Search for the cell housing the specified text and yield its (x, y) center coordinate. 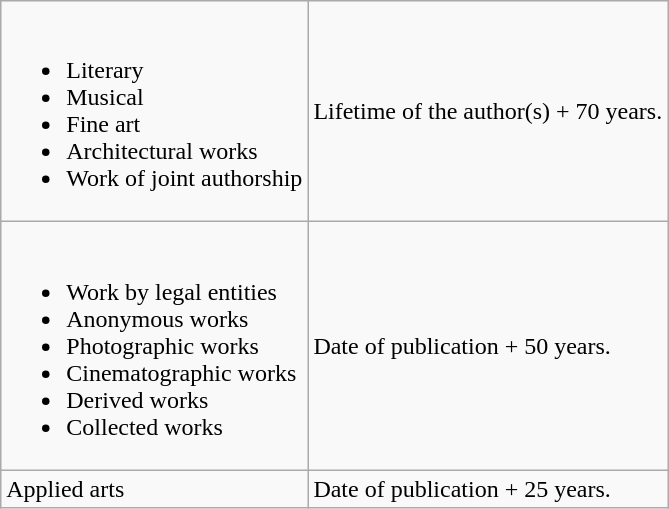
LiteraryMusicalFine artArchitectural worksWork of joint authorship (154, 112)
Date of publication + 25 years. (488, 489)
Applied arts (154, 489)
Work by legal entitiesAnonymous worksPhotographic worksCinematographic worksDerived worksCollected works (154, 346)
Lifetime of the author(s) + 70 years. (488, 112)
Date of publication + 50 years. (488, 346)
